Locate the cell with the specified text and output its (X, Y) center coordinate. 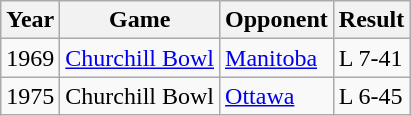
Year (30, 20)
Opponent (277, 20)
1975 (30, 96)
L 6-45 (371, 96)
L 7-41 (371, 58)
Game (140, 20)
Manitoba (277, 58)
1969 (30, 58)
Ottawa (277, 96)
Result (371, 20)
